For the text-containing cell, return its midpoint in (x, y) coordinate format. 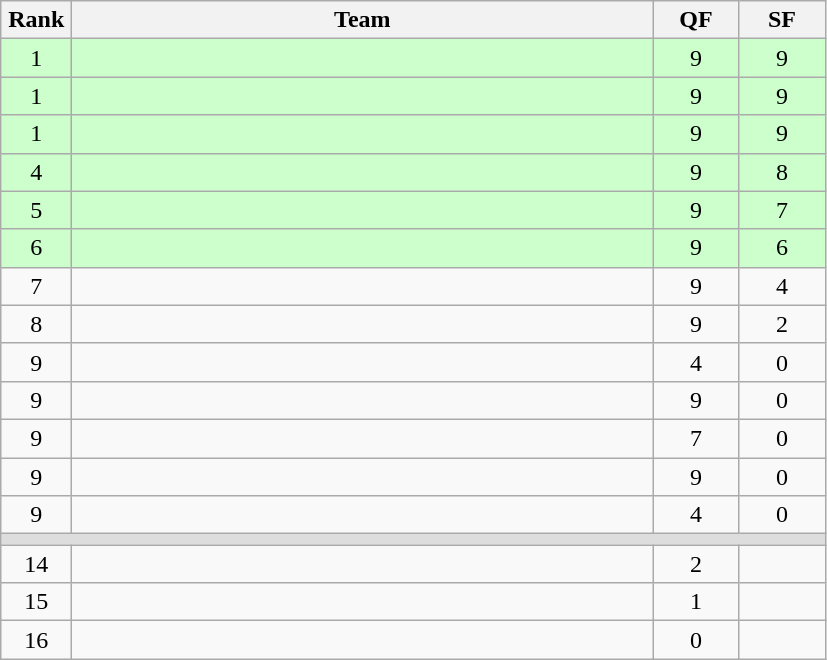
5 (36, 210)
Rank (36, 20)
15 (36, 602)
SF (782, 20)
16 (36, 640)
Team (362, 20)
14 (36, 564)
QF (696, 20)
